Find where the given text appears and provide that cell's center as (X, Y) coordinate. 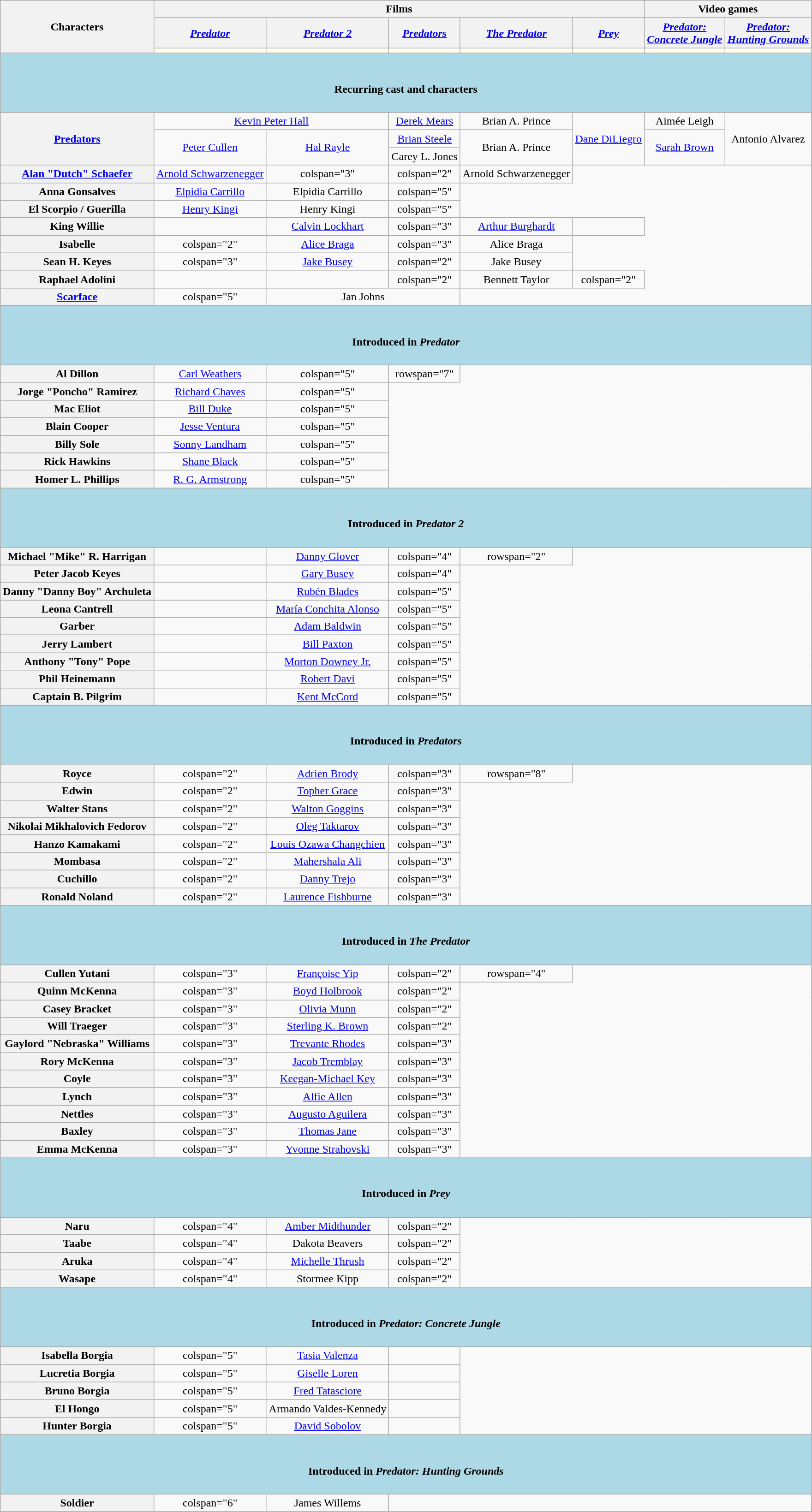
David Sobolov (328, 1426)
Wasape (78, 1279)
Calvin Lockhart (328, 226)
Introduced in The Predator (406, 935)
Derek Mears (424, 121)
Bennett Taylor (516, 279)
Dakota Beavers (328, 1244)
Introduced in Predators (406, 735)
Tasia Valenza (328, 1356)
Augusto Aguilera (328, 1114)
Walton Goggins (328, 809)
Rubén Blades (328, 591)
Morton Downey Jr. (328, 661)
Aruka (78, 1261)
Nettles (78, 1114)
Thomas Jane (328, 1131)
Adam Baldwin (328, 626)
Danny "Danny Boy" Archuleta (78, 591)
rowspan="7" (424, 374)
Sarah Brown (685, 148)
Emma McKenna (78, 1149)
Oleg Taktarov (328, 826)
Jacob Tremblay (328, 1061)
Captain B. Pilgrim (78, 696)
Introduced in Predator 2 (406, 518)
Cullen Yutani (78, 973)
Kevin Peter Hall (271, 121)
Billy Sole (78, 444)
Jesse Ventura (210, 427)
El Hongo (78, 1408)
Dane DiLiegro (609, 139)
Gary Busey (328, 574)
rowspan="4" (516, 973)
Recurring cast and characters (406, 83)
Predator:Concrete Jungle (685, 33)
Blain Cooper (78, 427)
Predator:Hunting Grounds (768, 33)
Ronald Noland (78, 896)
Mac Eliot (78, 409)
Carey L. Jones (424, 156)
Jerry Lambert (78, 644)
Bruno Borgia (78, 1391)
Hal Rayle (328, 148)
Carl Weathers (210, 374)
Giselle Loren (328, 1373)
Mombasa (78, 861)
Louis Ozawa Changchien (328, 844)
Leona Cantrell (78, 609)
King Willie (78, 226)
Sean H. Keyes (78, 262)
Lucretia Borgia (78, 1373)
Jan Johns (363, 297)
Stormee Kipp (328, 1279)
Keegan-Michael Key (328, 1079)
The Predator (516, 33)
Michelle Thrush (328, 1261)
Phil Heinemann (78, 679)
Predator 2 (328, 33)
Films (399, 9)
Robert Davi (328, 679)
Introduced in Predator: Hunting Grounds (406, 1464)
Françoise Yip (328, 973)
Bill Paxton (328, 644)
rowspan="2" (516, 556)
Nikolai Mikhalovich Fedorov (78, 826)
Anna Gonsalves (78, 191)
Walter Stans (78, 809)
Baxley (78, 1131)
Shane Black (210, 462)
Introduced in Prey (406, 1187)
Introduced in Predator (406, 335)
Arthur Burghardt (516, 226)
Michael "Mike" R. Harrigan (78, 556)
Raphael Adolini (78, 279)
Armando Valdes-Kennedy (328, 1408)
rowspan="8" (516, 774)
Jorge "Poncho" Ramirez (78, 391)
Trevante Rhodes (328, 1044)
Homer L. Phillips (78, 479)
Topher Grace (328, 791)
Boyd Holbrook (328, 991)
Prey (609, 33)
María Conchita Alonso (328, 609)
Adrien Brody (328, 774)
Isabella Borgia (78, 1356)
Brian Steele (424, 139)
Predator (210, 33)
Kent McCord (328, 696)
Scarface (78, 297)
Antonio Alvarez (768, 139)
Hanzo Kamakami (78, 844)
El Scorpio / Guerilla (78, 209)
Danny Trejo (328, 879)
Will Traeger (78, 1026)
Rory McKenna (78, 1061)
Alfie Allen (328, 1096)
Soldier (78, 1503)
Rick Hawkins (78, 462)
Bill Duke (210, 409)
Yvonne Strahovski (328, 1149)
James Willems (328, 1503)
Gaylord "Nebraska" Williams (78, 1044)
Video games (728, 9)
Amber Midthunder (328, 1226)
Introduced in Predator: Concrete Jungle (406, 1317)
Laurence Fishburne (328, 896)
Cuchillo (78, 879)
Quinn McKenna (78, 991)
Alan "Dutch" Schaefer (78, 174)
Hunter Borgia (78, 1426)
Isabelle (78, 244)
Danny Glover (328, 556)
Aimée Leigh (685, 121)
Olivia Munn (328, 1009)
Garber (78, 626)
Sterling K. Brown (328, 1026)
Peter Jacob Keyes (78, 574)
Al Dillon (78, 374)
R. G. Armstrong (210, 479)
colspan="6" (210, 1503)
Royce (78, 774)
Taabe (78, 1244)
Coyle (78, 1079)
Characters (78, 27)
Fred Tatasciore (328, 1391)
Casey Bracket (78, 1009)
Anthony "Tony" Pope (78, 661)
Lynch (78, 1096)
Richard Chaves (210, 391)
Mahershala Ali (328, 861)
Naru (78, 1226)
Sonny Landham (210, 444)
Edwin (78, 791)
Peter Cullen (210, 148)
